Detect which cell encompasses the target text, then output its [X, Y] center coordinate. 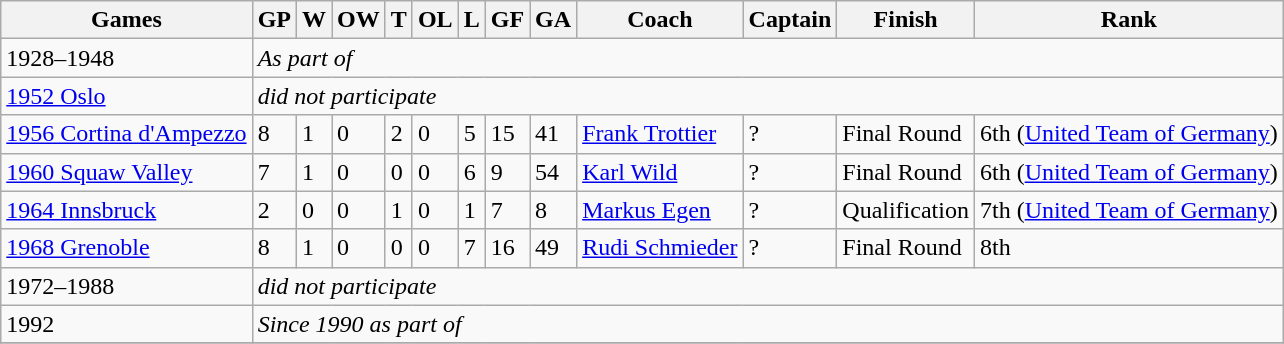
Karl Wild [660, 172]
5 [472, 134]
Frank Trottier [660, 134]
L [472, 20]
GF [507, 20]
9 [507, 172]
W [314, 20]
OW [359, 20]
6 [472, 172]
16 [507, 248]
54 [554, 172]
GP [274, 20]
Rudi Schmieder [660, 248]
1992 [126, 324]
1956 Cortina d'Ampezzo [126, 134]
OL [435, 20]
Captain [790, 20]
Since 1990 as part of [768, 324]
1972–1988 [126, 286]
T [398, 20]
GA [554, 20]
7th (United Team of Germany) [1128, 210]
49 [554, 248]
As part of [768, 58]
Markus Egen [660, 210]
Rank [1128, 20]
Qualification [906, 210]
15 [507, 134]
1928–1948 [126, 58]
1960 Squaw Valley [126, 172]
8th [1128, 248]
1968 Grenoble [126, 248]
Coach [660, 20]
41 [554, 134]
1952 Oslo [126, 96]
Games [126, 20]
1964 Innsbruck [126, 210]
Finish [906, 20]
